Find where the given text appears and provide that cell's center as [x, y] coordinate. 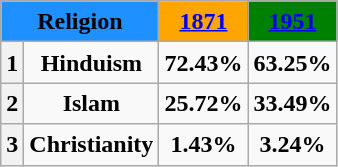
72.43% [204, 62]
1 [12, 62]
63.25% [292, 62]
25.72% [204, 104]
Islam [92, 104]
1871 [204, 22]
Hinduism [92, 62]
Religion [80, 22]
33.49% [292, 104]
1.43% [204, 144]
1951 [292, 22]
3.24% [292, 144]
Christianity [92, 144]
2 [12, 104]
3 [12, 144]
